Capture the cell that displays the provided text and extract its [X, Y] central coordinate. 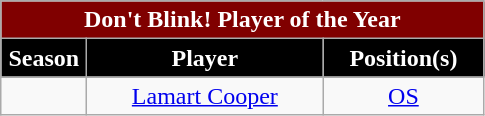
Lamart Cooper [205, 96]
OS [404, 96]
Season [44, 58]
Player [205, 58]
Position(s) [404, 58]
Don't Blink! Player of the Year [242, 20]
